Return the (X, Y) coordinate for the center point of the cell that contains the specified text.  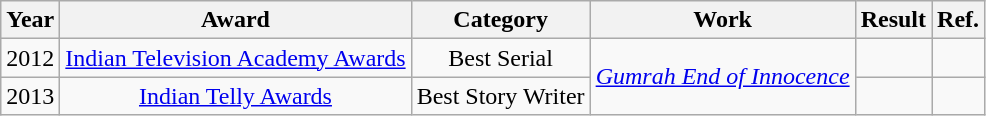
Work (722, 20)
Result (893, 20)
Best Story Writer (500, 96)
2013 (30, 96)
Year (30, 20)
Indian Television Academy Awards (236, 58)
Gumrah End of Innocence (722, 77)
Indian Telly Awards (236, 96)
Award (236, 20)
Best Serial (500, 58)
Ref. (958, 20)
2012 (30, 58)
Category (500, 20)
